Extract the [x, y] coordinate from the center of the cell holding the provided text.  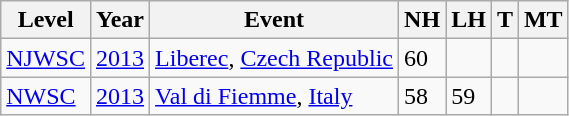
59 [469, 96]
Event [274, 20]
MT [543, 20]
60 [422, 58]
Year [120, 20]
LH [469, 20]
NJWSC [46, 58]
NH [422, 20]
Liberec, Czech Republic [274, 58]
Val di Fiemme, Italy [274, 96]
58 [422, 96]
Level [46, 20]
NWSC [46, 96]
T [504, 20]
